Pinpoint the cell where the given text exists, returning its (x, y) midpoint coordinate. 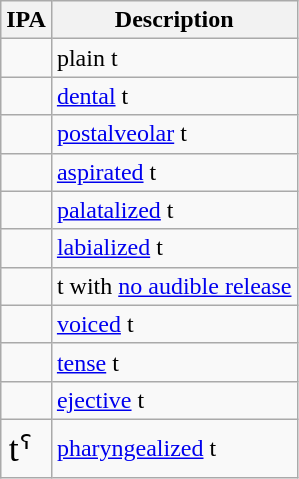
tense t (174, 362)
labialized t (174, 248)
ejective t (174, 400)
IPA (26, 20)
t with no audible release (174, 286)
plain t (174, 58)
pharyngealized t (174, 448)
Description (174, 20)
aspirated t (174, 172)
postalveolar t (174, 134)
dental t (174, 96)
voiced t (174, 324)
palatalized t (174, 210)
tˤ (26, 448)
